Identify which cell holds the provided text, then report its (X, Y) central coordinate. 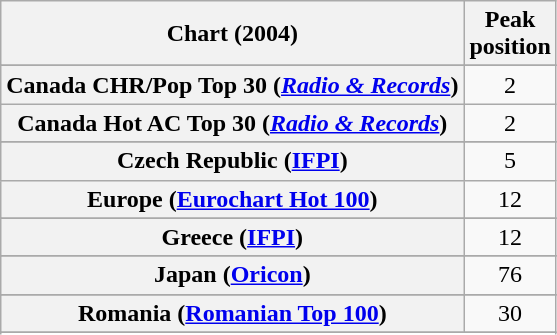
76 (510, 275)
Canada CHR/Pop Top 30 (Radio & Records) (232, 85)
Chart (2004) (232, 34)
Romania (Romanian Top 100) (232, 313)
Canada Hot AC Top 30 (Radio & Records) (232, 123)
5 (510, 161)
Czech Republic (IFPI) (232, 161)
Japan (Oricon) (232, 275)
30 (510, 313)
Europe (Eurochart Hot 100) (232, 199)
Peakposition (510, 34)
Greece (IFPI) (232, 237)
